Provide the [x, y] coordinate of the cell's center where the given text is located.  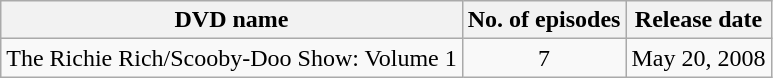
The Richie Rich/Scooby-Doo Show: Volume 1 [232, 58]
DVD name [232, 20]
7 [544, 58]
No. of episodes [544, 20]
May 20, 2008 [698, 58]
Release date [698, 20]
